Provide the (x, y) coordinate of the cell's center where the given text is located.  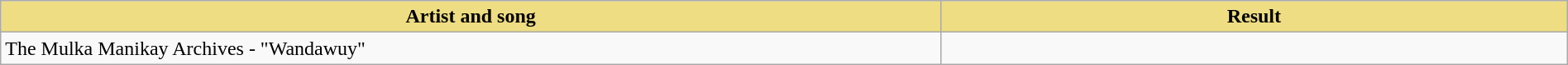
The Mulka Manikay Archives - "Wandawuy" (471, 48)
Result (1254, 17)
Artist and song (471, 17)
